Locate the cell with the specified text and output its (x, y) center coordinate. 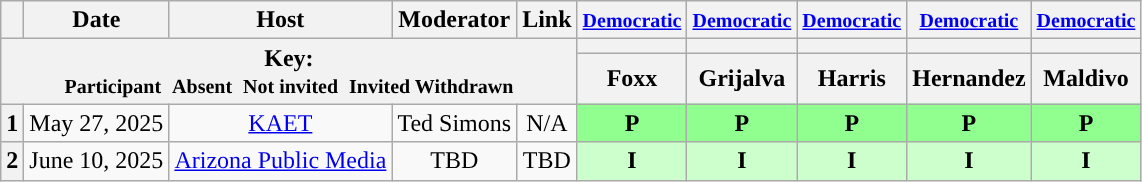
Link (547, 20)
Harris (852, 78)
Ted Simons (454, 123)
Foxx (632, 78)
Grijalva (742, 78)
May 27, 2025 (96, 123)
Hernandez (969, 78)
Date (96, 20)
KAET (280, 123)
Maldivo (1086, 78)
Host (280, 20)
Key: Participant Absent Not invited Invited Withdrawn (289, 72)
N/A (547, 123)
June 10, 2025 (96, 161)
Arizona Public Media (280, 161)
1 (12, 123)
Moderator (454, 20)
2 (12, 161)
